For the text-containing cell, return its midpoint in [X, Y] coordinate format. 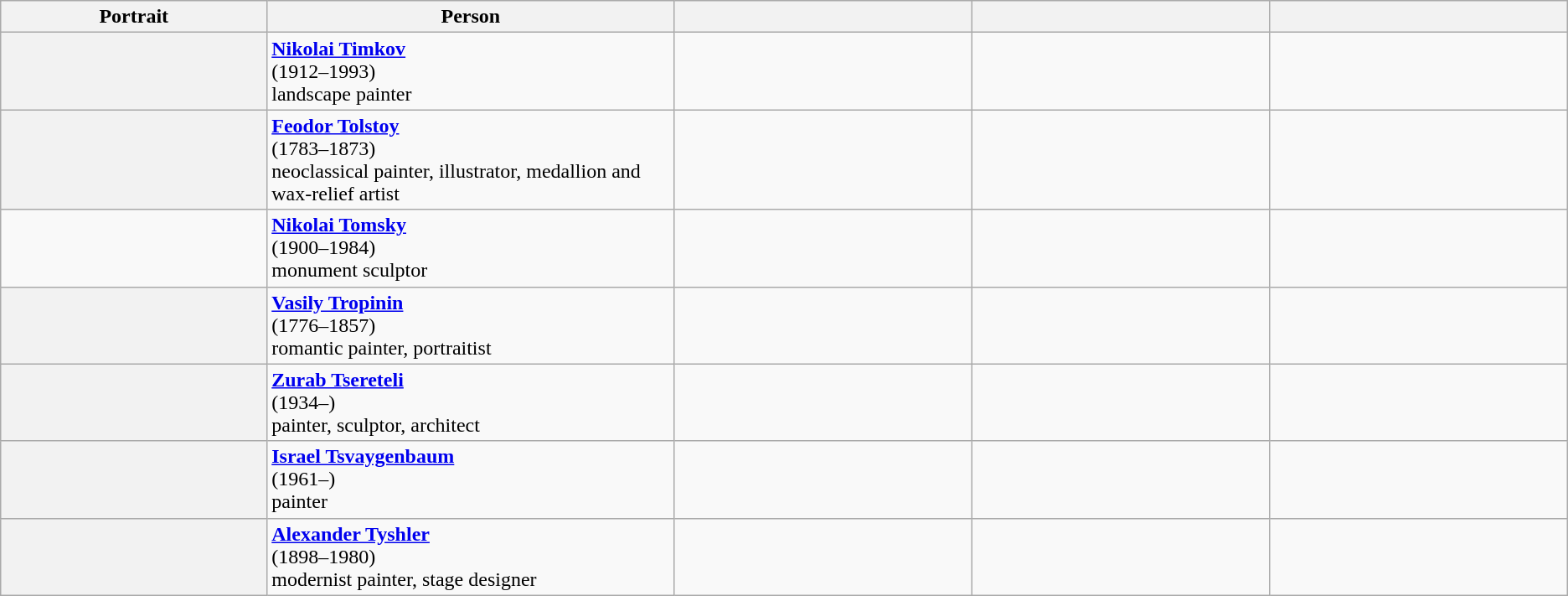
Nikolai Timkov (1912–1993)landscape painter [471, 71]
Israel Tsvaygenbaum (1961–)painter [471, 479]
Vasily Tropinin(1776–1857)romantic painter, portraitist [471, 325]
Alexander Tyshler (1898–1980)modernist painter, stage designer [471, 557]
Feodor Tolstoy(1783–1873)neoclassical painter, illustrator, medallion and wax-relief artist [471, 159]
Portrait [134, 17]
Zurab Tsereteli(1934–)painter, sculptor, architect [471, 402]
Nikolai Tomsky(1900–1984)monument sculptor [471, 248]
Person [471, 17]
